Find where the given text appears and provide that cell's center as [X, Y] coordinate. 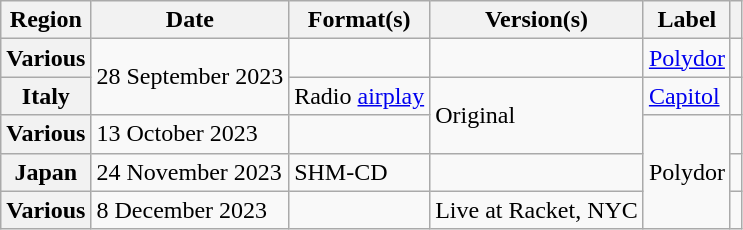
24 November 2023 [190, 172]
Region [46, 20]
Label [686, 20]
SHM-CD [360, 172]
Italy [46, 96]
28 September 2023 [190, 77]
Original [537, 115]
Japan [46, 172]
Date [190, 20]
8 December 2023 [190, 210]
Version(s) [537, 20]
Live at Racket, NYC [537, 210]
Format(s) [360, 20]
Capitol [686, 96]
13 October 2023 [190, 134]
Radio airplay [360, 96]
